Locate the cell with the specified text and output its (X, Y) center coordinate. 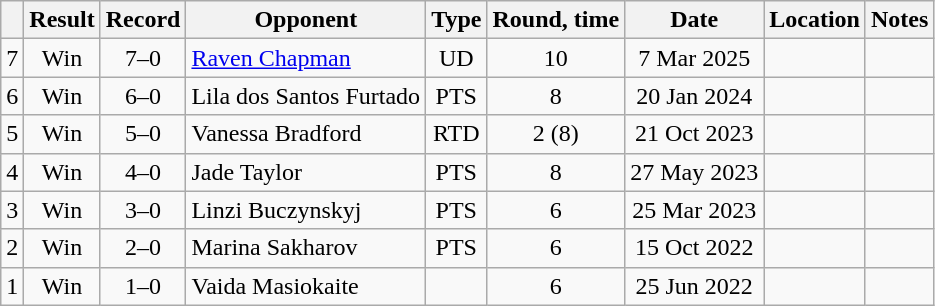
2 (8) (556, 134)
Vaida Masiokaite (306, 286)
2–0 (143, 248)
Record (143, 20)
27 May 2023 (694, 172)
Location (815, 20)
Marina Sakharov (306, 248)
7–0 (143, 58)
1–0 (143, 286)
Date (694, 20)
UD (456, 58)
Opponent (306, 20)
5–0 (143, 134)
Result (62, 20)
Round, time (556, 20)
7 (12, 58)
25 Mar 2023 (694, 210)
Raven Chapman (306, 58)
Linzi Buczynskyj (306, 210)
2 (12, 248)
15 Oct 2022 (694, 248)
Jade Taylor (306, 172)
1 (12, 286)
3 (12, 210)
10 (556, 58)
4–0 (143, 172)
3–0 (143, 210)
21 Oct 2023 (694, 134)
7 Mar 2025 (694, 58)
6–0 (143, 96)
Lila dos Santos Furtado (306, 96)
RTD (456, 134)
Type (456, 20)
25 Jun 2022 (694, 286)
5 (12, 134)
Notes (899, 20)
20 Jan 2024 (694, 96)
4 (12, 172)
Vanessa Bradford (306, 134)
